Provide the (x, y) coordinate of the cell's center where the given text is located.  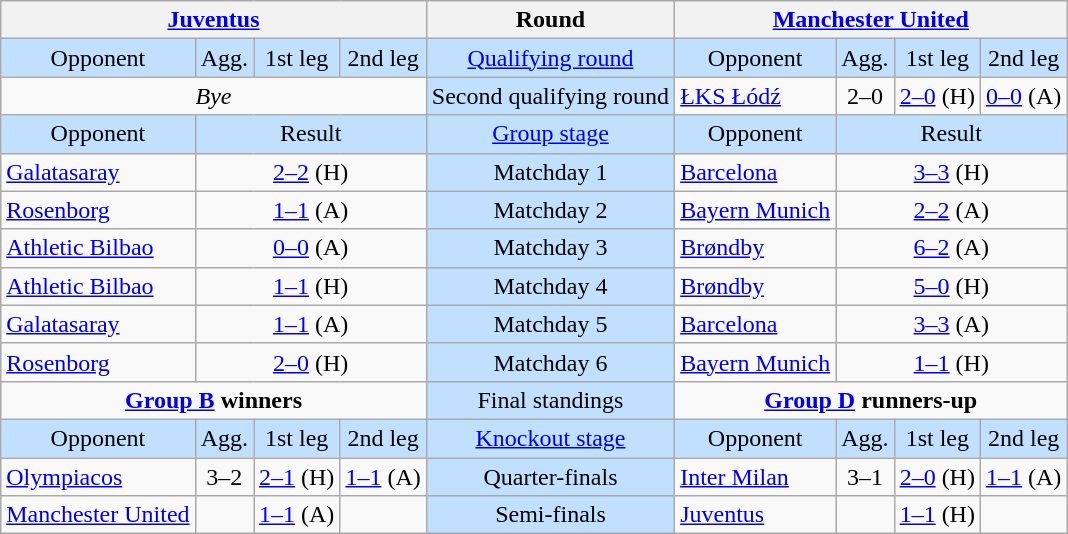
Quarter-finals (550, 477)
Group B winners (214, 400)
Inter Milan (756, 477)
Group stage (550, 134)
Group D runners-up (871, 400)
Bye (214, 96)
Matchday 6 (550, 362)
Semi-finals (550, 515)
6–2 (A) (952, 248)
Matchday 1 (550, 172)
Matchday 5 (550, 324)
ŁKS Łódź (756, 96)
Matchday 4 (550, 286)
Olympiacos (98, 477)
3–3 (H) (952, 172)
3–3 (A) (952, 324)
Qualifying round (550, 58)
3–2 (224, 477)
3–1 (865, 477)
2–2 (H) (310, 172)
Knockout stage (550, 438)
2–2 (A) (952, 210)
2–0 (865, 96)
Matchday 2 (550, 210)
Matchday 3 (550, 248)
5–0 (H) (952, 286)
Second qualifying round (550, 96)
2–1 (H) (297, 477)
Final standings (550, 400)
Round (550, 20)
